Pinpoint the cell where the given text exists, returning its [X, Y] midpoint coordinate. 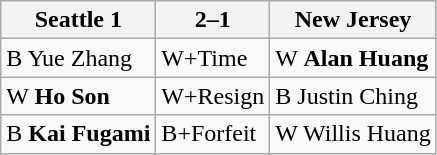
W Willis Huang [354, 134]
W Alan Huang [354, 58]
B Yue Zhang [78, 58]
W Ho Son [78, 96]
W+Time [213, 58]
Seattle 1 [78, 20]
B Justin Ching [354, 96]
2–1 [213, 20]
New Jersey [354, 20]
W+Resign [213, 96]
B+Forfeit [213, 134]
B Kai Fugami [78, 134]
